Search for the cell housing the specified text and yield its [X, Y] center coordinate. 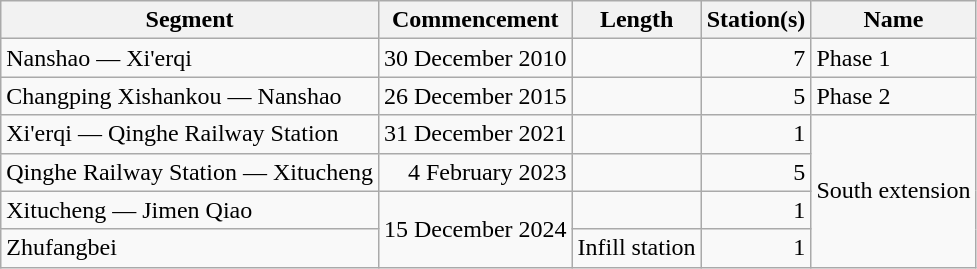
Segment [190, 20]
Zhufangbei [190, 248]
Qinghe Railway Station — Xitucheng [190, 172]
Phase 1 [894, 58]
26 December 2015 [475, 96]
Xi'erqi — Qinghe Railway Station [190, 134]
Infill station [636, 248]
15 December 2024 [475, 229]
South extension [894, 191]
Xitucheng — Jimen Qiao [190, 210]
4 February 2023 [475, 172]
7 [756, 58]
30 December 2010 [475, 58]
Commencement [475, 20]
Changping Xishankou — Nanshao [190, 96]
Phase 2 [894, 96]
31 December 2021 [475, 134]
Length [636, 20]
Station(s) [756, 20]
Name [894, 20]
Nanshao — Xi'erqi [190, 58]
